Find where the given text appears and provide that cell's center as [X, Y] coordinate. 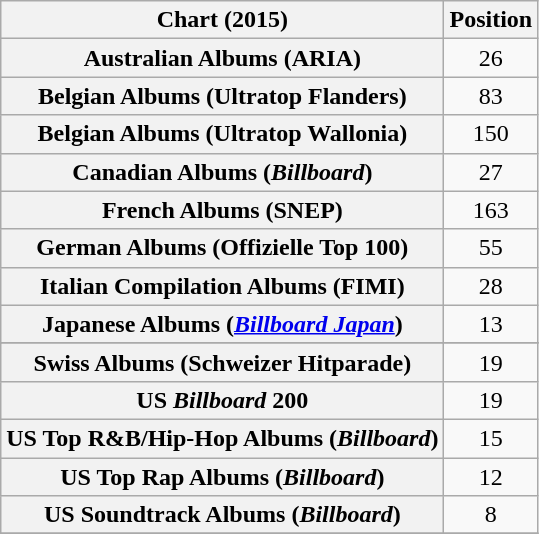
83 [491, 96]
27 [491, 172]
55 [491, 248]
Belgian Albums (Ultratop Wallonia) [222, 134]
German Albums (Offizielle Top 100) [222, 248]
Canadian Albums (Billboard) [222, 172]
163 [491, 210]
US Soundtrack Albums (Billboard) [222, 515]
Italian Compilation Albums (FIMI) [222, 286]
Position [491, 20]
Belgian Albums (Ultratop Flanders) [222, 96]
US Top R&B/Hip-Hop Albums (Billboard) [222, 438]
US Top Rap Albums (Billboard) [222, 477]
28 [491, 286]
150 [491, 134]
26 [491, 58]
13 [491, 324]
8 [491, 515]
French Albums (SNEP) [222, 210]
15 [491, 438]
Japanese Albums (Billboard Japan) [222, 324]
Swiss Albums (Schweizer Hitparade) [222, 362]
Chart (2015) [222, 20]
US Billboard 200 [222, 400]
12 [491, 477]
Australian Albums (ARIA) [222, 58]
